Extract the [X, Y] coordinate from the center of the cell holding the provided text.  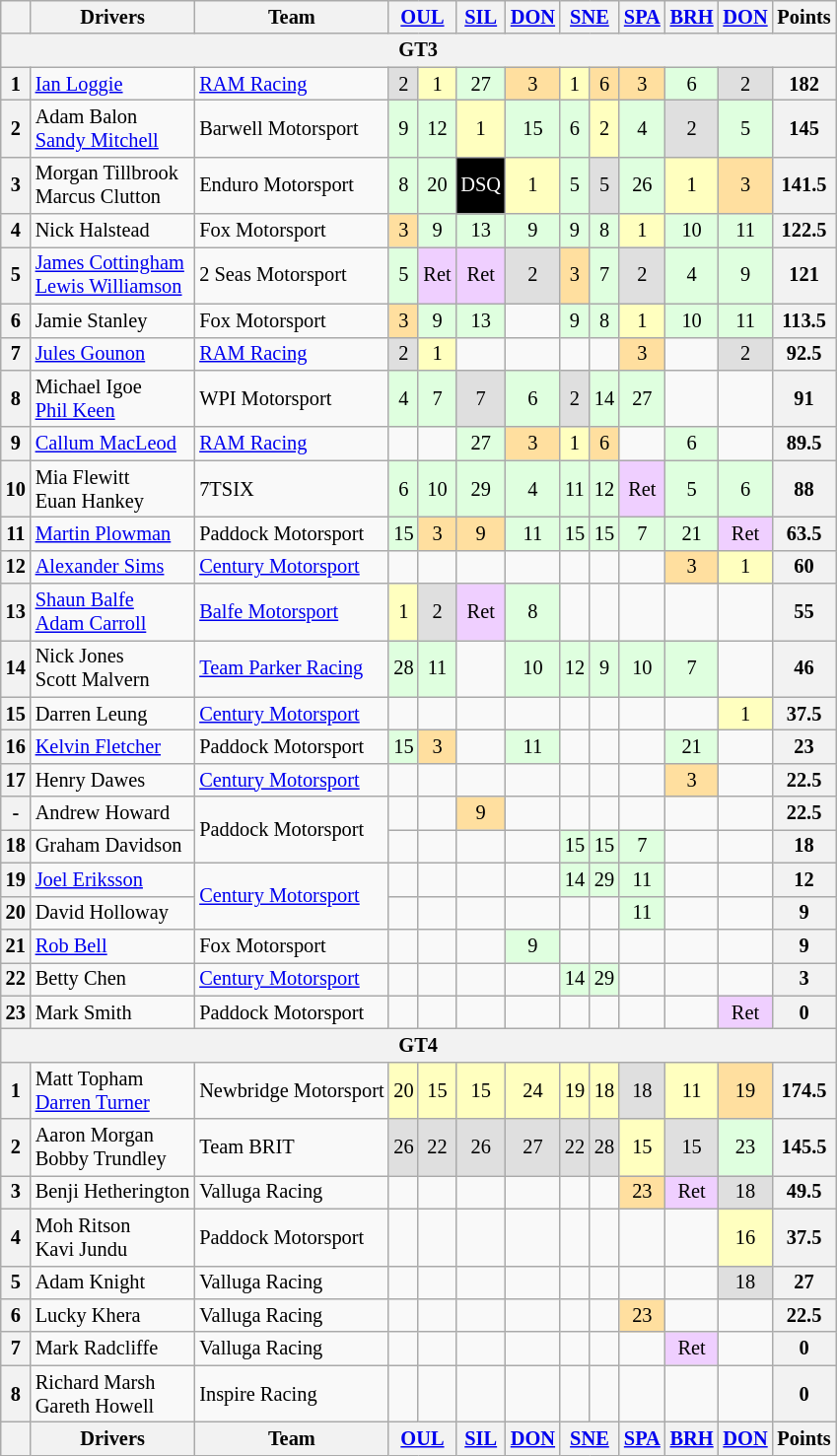
Nick Halstead [112, 231]
Joel Eriksson [112, 879]
Newbridge Motorsport [292, 1090]
Benji Hetherington [112, 1192]
Matt Topham Darren Turner [112, 1090]
145 [804, 128]
Betty Chen [112, 979]
Adam Balon Sandy Mitchell [112, 128]
88 [804, 489]
60 [804, 567]
141.5 [804, 185]
James Cottingham Lewis Williamson [112, 275]
Team BRIT [292, 1147]
Ian Loggie [112, 84]
Darren Leung [112, 714]
Mark Smith [112, 1012]
- [16, 813]
46 [804, 668]
174.5 [804, 1090]
Mark Radcliffe [112, 1349]
Graham Davidson [112, 846]
Adam Knight [112, 1283]
Morgan Tillbrook Marcus Clutton [112, 185]
Shaun Balfe Adam Carroll [112, 612]
Kelvin Fletcher [112, 746]
Team Parker Racing [292, 668]
Rob Bell [112, 945]
Moh Ritson Kavi Jundu [112, 1237]
David Holloway [112, 913]
92.5 [804, 354]
Richard Marsh Gareth Howell [112, 1394]
Martin Plowman [112, 533]
145.5 [804, 1147]
GT3 [418, 50]
63.5 [804, 533]
Michael Igoe Phil Keen [112, 398]
Henry Dawes [112, 780]
121 [804, 275]
7TSIX [292, 489]
113.5 [804, 320]
DSQ [480, 185]
122.5 [804, 231]
Inspire Racing [292, 1394]
Mia Flewitt Euan Hankey [112, 489]
89.5 [804, 444]
182 [804, 84]
55 [804, 612]
WPI Motorsport [292, 398]
Jules Gounon [112, 354]
17 [16, 780]
Andrew Howard [112, 813]
Lucky Khera [112, 1315]
Alexander Sims [112, 567]
Jamie Stanley [112, 320]
Barwell Motorsport [292, 128]
Enduro Motorsport [292, 185]
24 [532, 1090]
Nick Jones Scott Malvern [112, 668]
91 [804, 398]
Balfe Motorsport [292, 612]
49.5 [804, 1192]
GT4 [418, 1045]
2 Seas Motorsport [292, 275]
Aaron Morgan Bobby Trundley [112, 1147]
Callum MacLeod [112, 444]
